Return the (x, y) coordinate for the center point of the cell that contains the specified text.  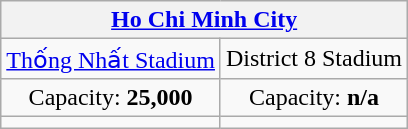
Ho Chi Minh City (204, 20)
Capacity: 25,000 (111, 97)
District 8 Stadium (314, 59)
Thống Nhất Stadium (111, 59)
Capacity: n/a (314, 97)
